Identify which cell holds the provided text, then report its [X, Y] central coordinate. 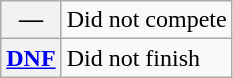
Did not finish [146, 58]
DNF [31, 58]
— [31, 20]
Did not compete [146, 20]
